Return the (x, y) coordinate for the center point of the cell that contains the specified text.  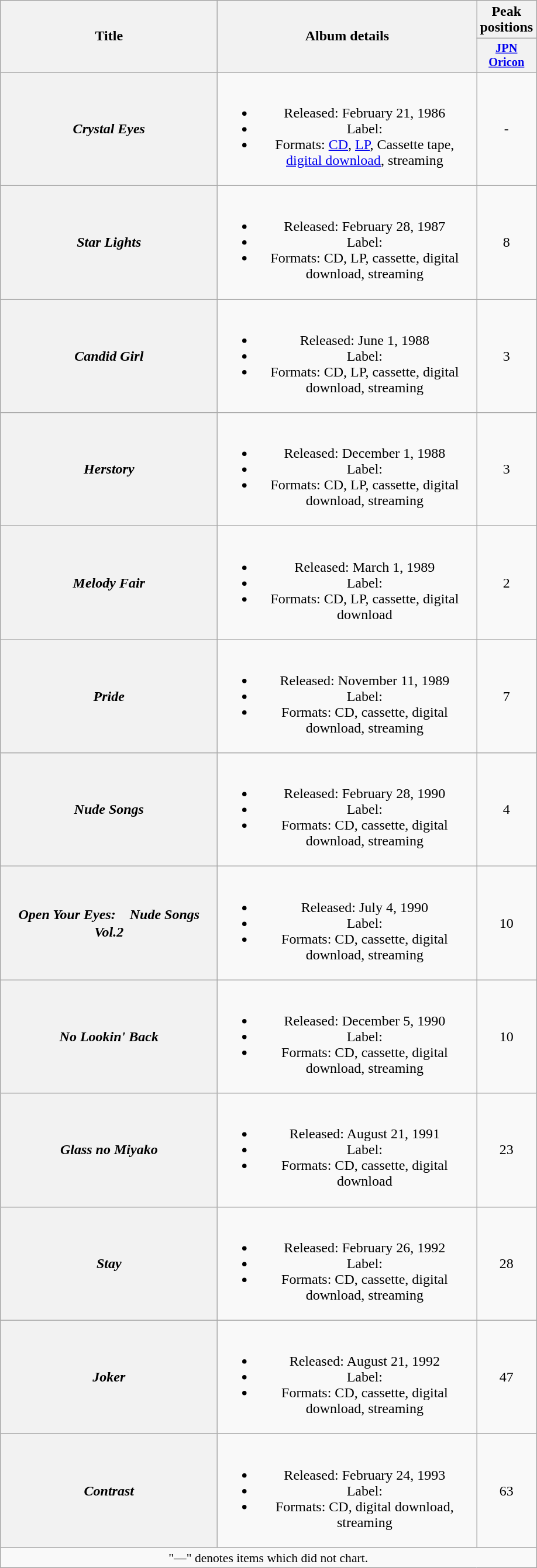
Star Lights (109, 243)
Released: February 26, 1992Label: Formats: CD, cassette, digital download, streaming (347, 1263)
Released: March 1, 1989Label: Formats: CD, LP, cassette, digital download (347, 583)
Open Your Eyes: Nude Songs Vol.2 (109, 923)
8 (507, 243)
Melody Fair (109, 583)
28 (507, 1263)
Released: December 1, 1988Label: Formats: CD, LP, cassette, digital download, streaming (347, 469)
4 (507, 810)
Stay (109, 1263)
2 (507, 583)
Herstory (109, 469)
Released: August 21, 1992Label: Formats: CD, cassette, digital download, streaming (347, 1377)
- (507, 129)
Released: February 24, 1993Label: Formats: CD, digital download, streaming (347, 1490)
No Lookin' Back (109, 1037)
Peak positions (507, 20)
JPNOricon (507, 56)
47 (507, 1377)
Released: July 4, 1990Label: Formats: CD, cassette, digital download, streaming (347, 923)
Title (109, 36)
Released: February 28, 1990Label: Formats: CD, cassette, digital download, streaming (347, 810)
Album details (347, 36)
Contrast (109, 1490)
Released: February 28, 1987Label: Formats: CD, LP, cassette, digital download, streaming (347, 243)
"—" denotes items which did not chart. (268, 1557)
Crystal Eyes (109, 129)
Released: June 1, 1988Label: Formats: CD, LP, cassette, digital download, streaming (347, 356)
Glass no Miyako (109, 1150)
Joker (109, 1377)
Candid Girl (109, 356)
63 (507, 1490)
Pride (109, 696)
Nude Songs (109, 810)
Released: August 21, 1991Label: Formats: CD, cassette, digital download (347, 1150)
Released: December 5, 1990Label: Formats: CD, cassette, digital download, streaming (347, 1037)
23 (507, 1150)
7 (507, 696)
Released: November 11, 1989Label: Formats: CD, cassette, digital download, streaming (347, 696)
Released: February 21, 1986Label: Formats: CD, LP, Cassette tape, digital download, streaming (347, 129)
